For the text-containing cell, return its midpoint in [X, Y] coordinate format. 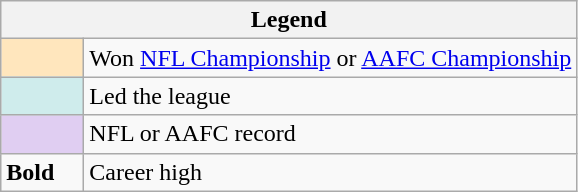
Career high [330, 172]
Won NFL Championship or AAFC Championship [330, 58]
Bold [42, 172]
Led the league [330, 96]
Legend [289, 20]
NFL or AAFC record [330, 134]
